Determine the [x, y] coordinate at the center of the cell enclosing the given text.  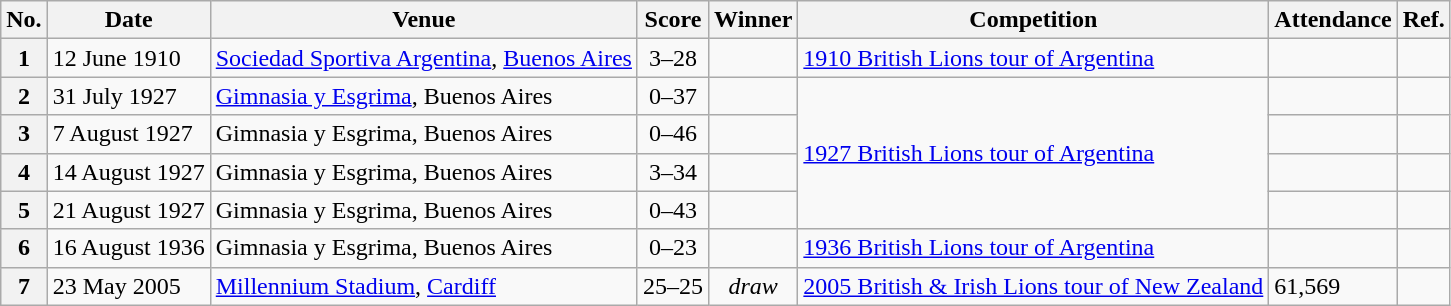
1927 British Lions tour of Argentina [1034, 153]
Attendance [1333, 20]
Ref. [1424, 20]
61,569 [1333, 286]
Date [128, 20]
Winner [754, 20]
21 August 1927 [128, 210]
1 [24, 58]
0–37 [672, 96]
No. [24, 20]
3–34 [672, 172]
Sociedad Sportiva Argentina, Buenos Aires [424, 58]
7 August 1927 [128, 134]
0–23 [672, 248]
3 [24, 134]
31 July 1927 [128, 96]
16 August 1936 [128, 248]
6 [24, 248]
7 [24, 286]
1910 British Lions tour of Argentina [1034, 58]
2 [24, 96]
0–43 [672, 210]
5 [24, 210]
4 [24, 172]
Score [672, 20]
23 May 2005 [128, 286]
14 August 1927 [128, 172]
draw [754, 286]
25–25 [672, 286]
Millennium Stadium, Cardiff [424, 286]
Competition [1034, 20]
0–46 [672, 134]
Venue [424, 20]
12 June 1910 [128, 58]
1936 British Lions tour of Argentina [1034, 248]
2005 British & Irish Lions tour of New Zealand [1034, 286]
3–28 [672, 58]
